Pinpoint the cell where the given text exists, returning its [x, y] midpoint coordinate. 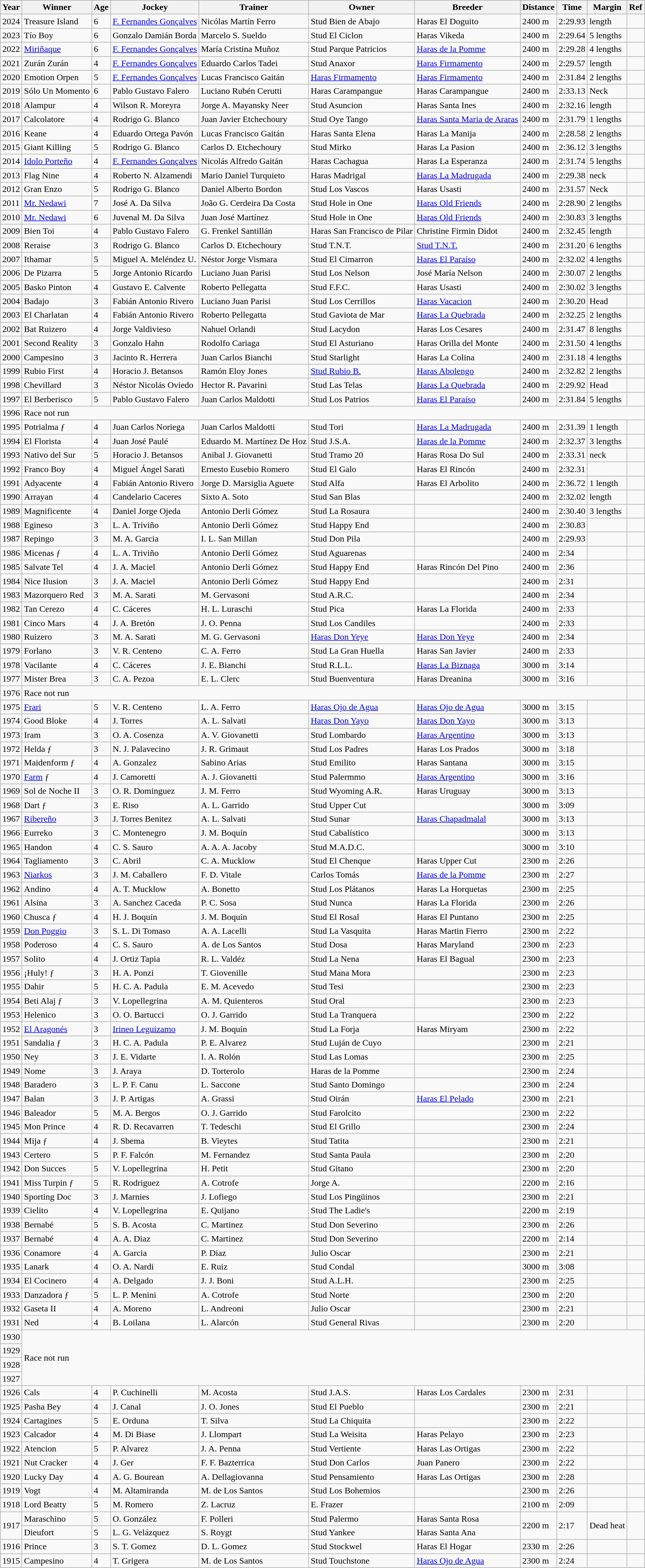
Néstor Nicolás Oviedo [155, 385]
Chusca ƒ [57, 917]
2010 [11, 217]
1919 [11, 1490]
2:30.40 [572, 511]
Sandalia ƒ [57, 1043]
Haras Rincón Del Pino [468, 567]
Gustavo E. Calvente [155, 287]
M. Romero [155, 1504]
Baleador [57, 1113]
Nome [57, 1071]
2:31.74 [572, 161]
J. Llompart [254, 1435]
L. Saccone [254, 1085]
Stud Mana Mora [361, 973]
Haras Los Prados [468, 749]
Juan José Paulé [155, 441]
2:28 [572, 1476]
Haras La Biznaga [468, 665]
Jacinto R. Herrera [155, 357]
Miriñaque [57, 49]
2013 [11, 175]
A. Sanchez Caceda [155, 903]
1925 [11, 1407]
2000 [11, 357]
Ramón Eloy Jones [254, 371]
Micenas ƒ [57, 553]
B. Loilana [155, 1323]
Juan José Martínez [254, 217]
Treasure Island [57, 21]
Danzadora ƒ [57, 1294]
Haras Santa Elena [361, 133]
A. Bonetto [254, 889]
2:28.90 [572, 203]
J. Ortiz Tapia [155, 959]
Haras La Pasion [468, 147]
Calcolatore [57, 119]
Haras Madrigal [361, 175]
1930 [11, 1337]
Cielito [57, 1211]
Néstor Jorge Vismara [254, 259]
1926 [11, 1393]
2003 [11, 315]
Stud El Galo [361, 469]
1927 [11, 1379]
Stud Los Bohemios [361, 1490]
El Charlatan [57, 315]
Jockey [155, 7]
2016 [11, 133]
Haras Vacacion [468, 301]
1984 [11, 581]
1976 [11, 693]
1917 [11, 1526]
1936 [11, 1253]
A. T. Mucklow [155, 889]
Wilson R. Moreyra [155, 105]
2007 [11, 259]
A. Grassi [254, 1099]
Juan Carlos Bianchi [254, 357]
1943 [11, 1155]
Helenico [57, 1015]
Nut Cracker [57, 1462]
2022 [11, 49]
Nicolás Alfredo Gaitán [254, 161]
Sabino Arias [254, 763]
B. Vieytes [254, 1141]
Lanark [57, 1267]
Stud Anaxor [361, 63]
Calcador [57, 1435]
Winner [57, 7]
Nice Ilusion [57, 581]
Stud A.L.H. [361, 1281]
Haras La Horquetas [468, 889]
J. Lofiego [254, 1197]
Irineo Leguizamo [155, 1029]
J. J. Boni [254, 1281]
2:32.16 [572, 105]
Jorge D. Marsiglia Aguete [254, 483]
A. A. Lacelli [254, 931]
Stud Cabalístico [361, 833]
1966 [11, 833]
2:36.12 [572, 147]
Haras La Manija [468, 133]
Zurán Zurán [57, 63]
Stud M.A.D.C. [361, 847]
Mija ƒ [57, 1141]
1934 [11, 1281]
1994 [11, 441]
Gonzalo Hahn [155, 343]
Carlos Tomás [361, 875]
2012 [11, 189]
Stud El Cimarron [361, 259]
Stud Luján de Cuyo [361, 1043]
Nahuel Orlandi [254, 329]
1969 [11, 791]
1955 [11, 987]
José A. Da Silva [155, 203]
Haras El Pelado [468, 1099]
Haras Santa Ana [468, 1533]
1979 [11, 651]
Vacilante [57, 665]
J. M. Ferro [254, 791]
1963 [11, 875]
Haras Santa Rosa [468, 1519]
Gran Enzo [57, 189]
2006 [11, 273]
Stud J.S.A. [361, 441]
De Pizarra [57, 273]
J. Ger [155, 1462]
H. J. Boquín [155, 917]
I. A. Rolón [254, 1057]
Lord Beatty [57, 1504]
M. Di Biase [155, 1435]
Stud El Rosal [361, 917]
1970 [11, 777]
C. A. Ferro [254, 651]
Jorge Valdivieso [155, 329]
2:29.92 [572, 385]
Potrialma ƒ [57, 427]
Stud Pica [361, 609]
J. O. Penna [254, 623]
Second Reality [57, 343]
Salvate Tel [57, 567]
Haras Santana [468, 763]
Rodolfo Cariaga [254, 343]
Stud Oirán [361, 1099]
J. A. Bretón [155, 623]
1972 [11, 749]
2:33.13 [572, 91]
2:28.58 [572, 133]
Time [572, 7]
Haras Vikeda [468, 35]
P. Alvarez [155, 1449]
1948 [11, 1085]
Stud La Weisita [361, 1435]
Stud Norte [361, 1294]
2:32.37 [572, 441]
N. J. Palavecino [155, 749]
J. Araya [155, 1071]
Haras Uruguay [468, 791]
1986 [11, 553]
O. González [155, 1519]
Haras El Puntano [468, 917]
1916 [11, 1547]
Stud R.L.L. [361, 665]
2:29.64 [572, 35]
J. M. Caballero [155, 875]
1950 [11, 1057]
Stud Santo Domingo [361, 1085]
Year [11, 7]
J. Camoretti [155, 777]
Haras Santa Ines [468, 105]
T. Tedeschi [254, 1127]
José María Nelson [468, 273]
Juvenal M. Da Silva [155, 217]
M. Gervasoni [254, 595]
Stud Touchstone [361, 1561]
2:29.28 [572, 49]
Alampur [57, 105]
3:09 [572, 805]
3:14 [572, 665]
Jorge Antonio Ricardo [155, 273]
Egineso [57, 525]
1988 [11, 525]
2:33.31 [572, 455]
1968 [11, 805]
P. Diaz [254, 1253]
Stud La Vasquita [361, 931]
Stud J.A.S. [361, 1393]
Nicólas Martín Ferro [254, 21]
Stud La Gran Huella [361, 651]
Forlano [57, 651]
2:36 [572, 567]
Stud Tatita [361, 1141]
2:29.38 [572, 175]
Haras Abolengo [468, 371]
J. A. Penna [254, 1449]
C. Montenegro [155, 833]
A. A. A. Jacoby [254, 847]
A. Delgado [155, 1281]
Andino [57, 889]
Mon Prince [57, 1127]
Dead heat [607, 1526]
Haras El Bagual [468, 959]
2009 [11, 231]
Jorge A. Mayansky Neer [254, 105]
Balan [57, 1099]
1961 [11, 903]
Bat Ruizero [57, 329]
S. Roygt [254, 1533]
1975 [11, 707]
Maraschino [57, 1519]
P. C. Sosa [254, 903]
Maidenform ƒ [57, 763]
2:31.18 [572, 357]
1997 [11, 399]
Trainer [254, 7]
Haras Dreanina [468, 679]
Stud Gaviota de Mar [361, 315]
J. E. Bianchi [254, 665]
2:31.57 [572, 189]
Stud Starlight [361, 357]
1932 [11, 1309]
Chevillard [57, 385]
2024 [11, 21]
Giant Killing [57, 147]
2:32.82 [572, 371]
2:30.02 [572, 287]
2:31.79 [572, 119]
2004 [11, 301]
1946 [11, 1113]
Dart ƒ [57, 805]
J. O. Jones [254, 1407]
Haras Los Cesares [468, 329]
2002 [11, 329]
Roberto N. Alzamendi [155, 175]
Stud Sunar [361, 819]
Stud Los Padres [361, 749]
Miss Turpin ƒ [57, 1183]
Pasha Bey [57, 1407]
Stud Dosa [361, 945]
Hector R. Pavarini [254, 385]
J. Torres [155, 721]
Stud Upper Cut [361, 805]
2014 [11, 161]
El Cocinero [57, 1281]
Magnificente [57, 511]
2100 m [538, 1504]
Haras Pelayo [468, 1435]
Mazorquero Red [57, 595]
Haras Orilla del Monte [468, 343]
2:31.20 [572, 245]
Stud Buenventura [361, 679]
Eduardo Carlos Tadei [254, 63]
1985 [11, 567]
Handon [57, 847]
1915 [11, 1561]
1937 [11, 1239]
Stud Bien de Abajo [361, 21]
Stud Don Carlos [361, 1462]
E. Frazer [361, 1504]
Stud El Grillo [361, 1127]
O. A. Cosenza [155, 735]
Stud Tori [361, 427]
A. de Los Santos [254, 945]
2:31.39 [572, 427]
1980 [11, 637]
Stud Las Telas [361, 385]
A. J. Giovanetti [254, 777]
1999 [11, 371]
Stud La Tranquera [361, 1015]
Distance [538, 7]
Marcelo S. Sueldo [254, 35]
P. F. Falcón [155, 1155]
Mario Daniel Turquieto [254, 175]
Ney [57, 1057]
1938 [11, 1225]
Good Bloke [57, 721]
J. Marnies [155, 1197]
1991 [11, 483]
Stud The Ladie's [361, 1211]
2:31.47 [572, 329]
E. Riso [155, 805]
1959 [11, 931]
Age [101, 7]
Haras El Rincón [468, 469]
1935 [11, 1267]
2018 [11, 105]
Owner [361, 7]
Stud El Chenque [361, 861]
M. A. Bergos [155, 1113]
O. A. Nardi [155, 1267]
Franco Boy [57, 469]
2:36.72 [572, 483]
2:14 [572, 1239]
Stud Lombardo [361, 735]
P. E. Alvarez [254, 1043]
1996 [11, 413]
Stud Vertiente [361, 1449]
Poderoso [57, 945]
S. T. Gomez [155, 1547]
1942 [11, 1169]
Iram [57, 735]
Stud Pensamiento [361, 1476]
1940 [11, 1197]
H. A. Ponzi [155, 973]
Sol de Noche II [57, 791]
T. Grigera [155, 1561]
1965 [11, 847]
Gonzalo Damián Borda [155, 35]
Haras La Colina [468, 357]
Stud Gitano [361, 1169]
Bien Toi [57, 231]
3:18 [572, 749]
Haras San Francisco de Pilar [361, 231]
1922 [11, 1449]
Miguel Ángel Sarati [155, 469]
¡Huly! ƒ [57, 973]
Dahir [57, 987]
M. Altamiranda [155, 1490]
C. Abril [155, 861]
Anibal J. Giovanetti [254, 455]
M. A. Garcia [155, 539]
1960 [11, 917]
Stud Palermo [361, 1519]
2:30.07 [572, 273]
Haras El Arbolito [468, 483]
1951 [11, 1043]
7 [101, 203]
2005 [11, 287]
J. P. Artigas [155, 1099]
Z. Lacruz [254, 1504]
Gaseta II [57, 1309]
E. Ruiz [254, 1267]
1992 [11, 469]
Cals [57, 1393]
S. L. Di Tomaso [155, 931]
1958 [11, 945]
T. Giovenille [254, 973]
1945 [11, 1127]
Cartagines [57, 1421]
Haras El Doguito [468, 21]
O. O. Bartucci [155, 1015]
1989 [11, 511]
Juan Javier Etchechoury [254, 119]
Sólo Un Momento [57, 91]
Stud La Forja [361, 1029]
Sporting Doc [57, 1197]
El Florista [57, 441]
Stud Los Cerrillos [361, 301]
Baradero [57, 1085]
2:16 [572, 1183]
Don Succes [57, 1169]
Adyacente [57, 483]
Ned [57, 1323]
Stud Wyoming A.R. [361, 791]
Haras Los Cardales [468, 1393]
Prince [57, 1547]
C. A. Pezoa [155, 679]
Stud Alfa [361, 483]
1978 [11, 665]
A. V. Giovanetti [254, 735]
Stud Don Pila [361, 539]
Nativo del Sur [57, 455]
Candelario Caceres [155, 497]
1964 [11, 861]
Beti Alaj ƒ [57, 1001]
João G. Cerdeira Da Costa [254, 203]
Reraise [57, 245]
Haras Miryam [468, 1029]
Farm ƒ [57, 777]
El Aragonés [57, 1029]
A. G. Bourean [155, 1476]
6 lengths [607, 245]
Stud Nunca [361, 903]
Ithamar [57, 259]
1982 [11, 609]
Eurreko [57, 833]
2:32.31 [572, 469]
Stud Tramo 20 [361, 455]
Breeder [468, 7]
Stud General Rivas [361, 1323]
Stud El Pueblo [361, 1407]
Juan Carlos Noriega [155, 427]
Haras Rosa Do Sul [468, 455]
R. D. Recavarren [155, 1127]
Stud Las Lomas [361, 1057]
Stud San Blas [361, 497]
Emotion Orpen [57, 77]
Keane [57, 133]
2020 [11, 77]
Flag Nine [57, 175]
Rubio First [57, 371]
Haras La Esperanza [468, 161]
Eduardo Ortega Pavón [155, 133]
1957 [11, 959]
2011 [11, 203]
E. L. Clerc [254, 679]
1983 [11, 595]
R. Rodriguez [155, 1183]
Stud Rubio B. [361, 371]
Stud Oral [361, 1001]
1947 [11, 1099]
2:32.45 [572, 231]
A. Gonzalez [155, 763]
Eduardo M. Martínez De Hoz [254, 441]
Stud A.R.C. [361, 595]
Stud Oye Tango [361, 119]
1995 [11, 427]
Dieufort [57, 1533]
2:27 [572, 875]
Stud Condal [361, 1267]
Haras San Javier [468, 651]
Luciano Rubén Cerutti [254, 91]
Stud Los Plátanos [361, 889]
Lucky Day [57, 1476]
Certero [57, 1155]
Stud Lacydon [361, 329]
1953 [11, 1015]
A. L. Garrido [254, 805]
1918 [11, 1504]
Stud Los Vascos [361, 189]
G. Frenkel Santillán [254, 231]
Don Poggio [57, 931]
1981 [11, 623]
1 lengths [607, 119]
Stud Parque Patricios [361, 49]
F. F. Bazterrica [254, 1462]
L. Andreoni [254, 1309]
I. L. San Millan [254, 539]
1993 [11, 455]
1956 [11, 973]
R. L. Valdéz [254, 959]
Solito [57, 959]
M. Fernandez [254, 1155]
1923 [11, 1435]
J. Canal [155, 1407]
L. Alarcón [254, 1323]
2:30.20 [572, 301]
Haras Santa Maria de Araras [468, 119]
Haras Upper Cut [468, 861]
Margin [607, 7]
Haras Martin Fierro [468, 931]
Alsina [57, 903]
D. Torterolo [254, 1071]
J. E. Vidarte [155, 1057]
Juan Panero [468, 1462]
P. Cuchinelli [155, 1393]
Stud Los Pingüinos [361, 1197]
2019 [11, 91]
Ribereño [57, 819]
Niarkos [57, 875]
1990 [11, 497]
1949 [11, 1071]
Stud Los Nelson [361, 273]
A. Moreno [155, 1309]
8 lengths [607, 329]
S. B. Acosta [155, 1225]
1977 [11, 679]
Stud El Ciclon [361, 35]
1962 [11, 889]
1929 [11, 1351]
Stud Farolcito [361, 1113]
2001 [11, 343]
L. A. Ferro [254, 707]
Jorge A. [361, 1183]
Stud El Asturiano [361, 343]
Ref [635, 7]
Stud Mirko [361, 147]
2:31.50 [572, 343]
Conamore [57, 1253]
A. M. Quienteros [254, 1001]
Idolo Porteño [57, 161]
El Berberisco [57, 399]
J. Sbema [155, 1141]
Stud Aguarenas [361, 553]
E. M. Acevedo [254, 987]
L. P. F. Canu [155, 1085]
H. Petit [254, 1169]
2021 [11, 63]
Haras Chapadmalal [468, 819]
Stud Stockwel [361, 1547]
2:17 [572, 1526]
O. R. Dominguez [155, 791]
1941 [11, 1183]
T. Silva [254, 1421]
2:09 [572, 1504]
1939 [11, 1211]
Haras Maryland [468, 945]
L. P. Menini [155, 1294]
2015 [11, 147]
A. Garcia [155, 1253]
1924 [11, 1421]
Stud Emilito [361, 763]
J. R. Grimaut [254, 749]
Stud Santa Paula [361, 1155]
1998 [11, 385]
Daniel Alberto Bordon [254, 189]
1933 [11, 1294]
Haras El Hogar [468, 1547]
María Cristina Muñoz [254, 49]
2008 [11, 245]
2023 [11, 35]
J. Torres Benitez [155, 819]
1974 [11, 721]
Stud Los Patrios [361, 399]
Ruizero [57, 637]
M. G. Gervasoni [254, 637]
1928 [11, 1365]
1944 [11, 1141]
Miguel A. Meléndez U. [155, 259]
Mister Brea [57, 679]
Christine Firmin Didot [468, 231]
Repingo [57, 539]
M. Acosta [254, 1393]
Helda ƒ [57, 749]
Stud Asuncion [361, 105]
Stud Palermmo [361, 777]
D. L. Gomez [254, 1547]
Tan Cerezo [57, 609]
E. Orduna [155, 1421]
A. A. Diaz [155, 1239]
2:29.57 [572, 63]
Vogt [57, 1490]
Stud F.F.C. [361, 287]
1971 [11, 763]
Stud Yankee [361, 1533]
Ernesto Eusebio Romero [254, 469]
C. A. Mucklow [254, 861]
2:32.25 [572, 315]
2:19 [572, 1211]
E. Quijano [254, 1211]
1967 [11, 819]
Frari [57, 707]
F. D. Vitale [254, 875]
1921 [11, 1462]
1973 [11, 735]
2017 [11, 119]
Tío Boy [57, 35]
3:10 [572, 847]
Stud Los Candiles [361, 623]
Haras Cachagua [361, 161]
Basko Pinton [57, 287]
3:08 [572, 1267]
Atencion [57, 1449]
1954 [11, 1001]
Daniel Jorge Ojeda [155, 511]
Arrayan [57, 497]
Badajo [57, 301]
1931 [11, 1323]
Cinco Mars [57, 623]
A. Dellagiovanna [254, 1476]
Stud La Chiquita [361, 1421]
Sixto A. Soto [254, 497]
1952 [11, 1029]
Tagliamento [57, 861]
F. Polleri [254, 1519]
Stud La Rosaura [361, 511]
H. L. Luraschi [254, 609]
1920 [11, 1476]
Stud Tesi [361, 987]
Stud La Nena [361, 959]
2330 m [538, 1547]
L. G. Velázquez [155, 1533]
1987 [11, 539]
